Return [x, y] of the center of cell containing provided text 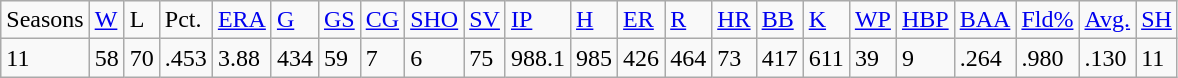
G [294, 20]
R [688, 20]
73 [734, 58]
SV [485, 20]
417 [780, 58]
.980 [1048, 58]
BB [780, 20]
9 [925, 58]
70 [142, 58]
W [106, 20]
.264 [985, 58]
985 [594, 58]
SH [1157, 20]
426 [642, 58]
988.1 [538, 58]
HBP [925, 20]
7 [382, 58]
SHO [434, 20]
434 [294, 58]
39 [872, 58]
L [142, 20]
Pct. [186, 20]
H [594, 20]
Fld% [1048, 20]
ER [642, 20]
59 [339, 58]
HR [734, 20]
ERA [242, 20]
3.88 [242, 58]
6 [434, 58]
.453 [186, 58]
464 [688, 58]
58 [106, 58]
IP [538, 20]
BAA [985, 20]
Seasons [45, 20]
K [826, 20]
Avg. [1108, 20]
GS [339, 20]
CG [382, 20]
611 [826, 58]
.130 [1108, 58]
WP [872, 20]
75 [485, 58]
